Return [X, Y] of the center of cell containing provided text 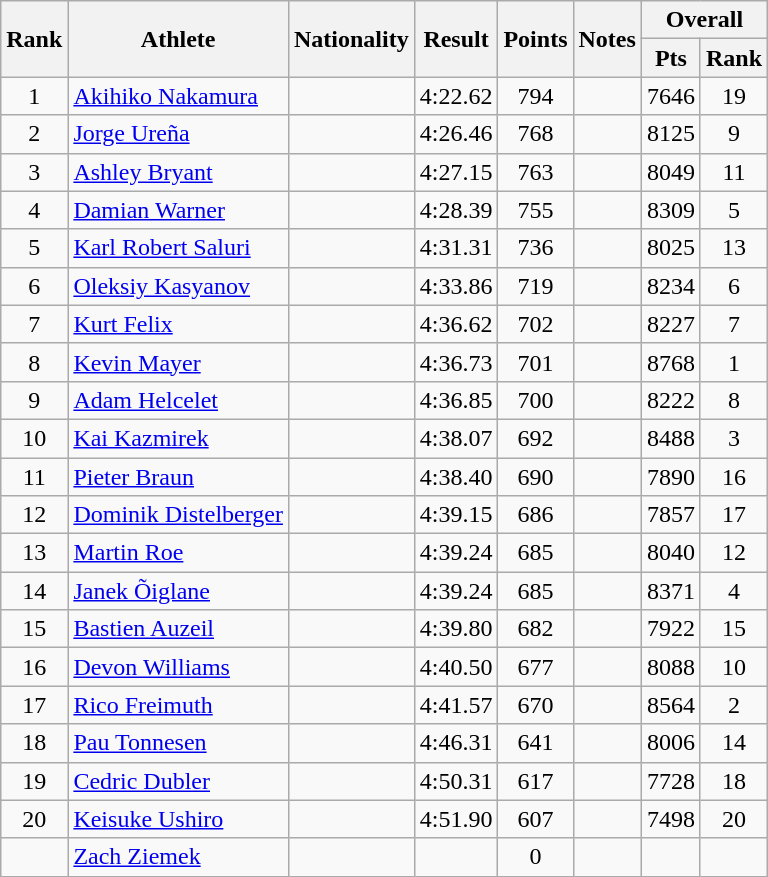
Cedric Dubler [178, 781]
Pts [670, 58]
Overall [704, 20]
4:38.07 [456, 438]
702 [536, 324]
7890 [670, 477]
4:46.31 [456, 743]
4:39.15 [456, 515]
7857 [670, 515]
4:41.57 [456, 705]
Nationality [351, 39]
Points [536, 39]
Keisuke Ushiro [178, 819]
8371 [670, 591]
Akihiko Nakamura [178, 96]
4:38.40 [456, 477]
Jorge Ureña [178, 134]
Notes [607, 39]
Zach Ziemek [178, 857]
8234 [670, 286]
617 [536, 781]
8309 [670, 210]
8488 [670, 438]
Adam Helcelet [178, 400]
Kevin Mayer [178, 362]
4:28.39 [456, 210]
4:26.46 [456, 134]
Athlete [178, 39]
Karl Robert Saluri [178, 248]
755 [536, 210]
719 [536, 286]
4:36.73 [456, 362]
670 [536, 705]
4:22.62 [456, 96]
8222 [670, 400]
641 [536, 743]
Ashley Bryant [178, 172]
768 [536, 134]
682 [536, 629]
7646 [670, 96]
Martin Roe [178, 553]
Bastien Auzeil [178, 629]
Rico Freimuth [178, 705]
736 [536, 248]
690 [536, 477]
Oleksiy Kasyanov [178, 286]
794 [536, 96]
8227 [670, 324]
763 [536, 172]
4:31.31 [456, 248]
Kai Kazmirek [178, 438]
8564 [670, 705]
7498 [670, 819]
4:40.50 [456, 667]
8040 [670, 553]
4:51.90 [456, 819]
4:50.31 [456, 781]
Janek Õiglane [178, 591]
Damian Warner [178, 210]
8768 [670, 362]
8049 [670, 172]
4:36.85 [456, 400]
0 [536, 857]
4:27.15 [456, 172]
8125 [670, 134]
677 [536, 667]
Kurt Felix [178, 324]
Dominik Distelberger [178, 515]
8025 [670, 248]
4:33.86 [456, 286]
686 [536, 515]
Pau Tonnesen [178, 743]
8088 [670, 667]
7728 [670, 781]
8006 [670, 743]
607 [536, 819]
701 [536, 362]
692 [536, 438]
Result [456, 39]
Devon Williams [178, 667]
700 [536, 400]
4:39.80 [456, 629]
7922 [670, 629]
Pieter Braun [178, 477]
4:36.62 [456, 324]
